Provide the (x, y) coordinate of the cell's center where the given text is located.  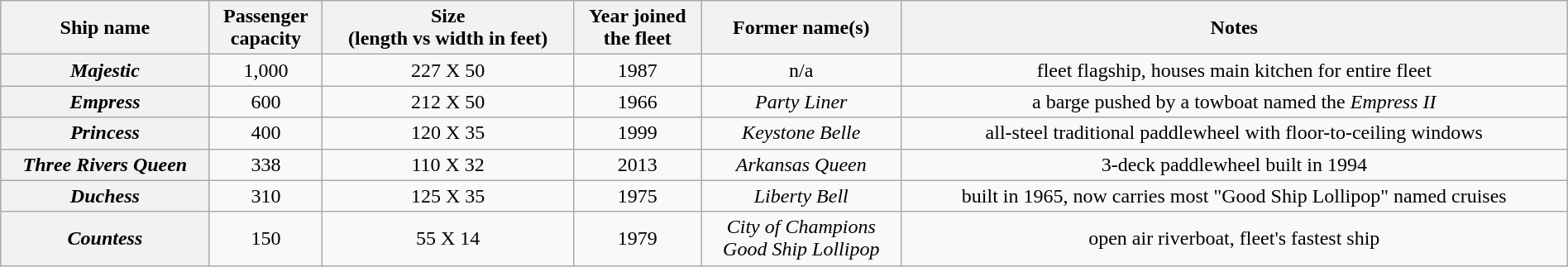
310 (266, 196)
55 X 14 (448, 238)
Passengercapacity (266, 28)
2013 (637, 164)
1966 (637, 102)
600 (266, 102)
n/a (801, 70)
Ship name (105, 28)
all-steel traditional paddlewheel with floor-to-ceiling windows (1234, 133)
Duchess (105, 196)
338 (266, 164)
3-deck paddlewheel built in 1994 (1234, 164)
212 X 50 (448, 102)
120 X 35 (448, 133)
1975 (637, 196)
1979 (637, 238)
Party Liner (801, 102)
built in 1965, now carries most "Good Ship Lollipop" named cruises (1234, 196)
Keystone Belle (801, 133)
Three Rivers Queen (105, 164)
1999 (637, 133)
227 X 50 (448, 70)
400 (266, 133)
Liberty Bell (801, 196)
fleet flagship, houses main kitchen for entire fleet (1234, 70)
Size(length vs width in feet) (448, 28)
Princess (105, 133)
1,000 (266, 70)
Empress (105, 102)
Majestic (105, 70)
1987 (637, 70)
Countess (105, 238)
150 (266, 238)
Year joinedthe fleet (637, 28)
open air riverboat, fleet's fastest ship (1234, 238)
City of ChampionsGood Ship Lollipop (801, 238)
110 X 32 (448, 164)
125 X 35 (448, 196)
Former name(s) (801, 28)
Notes (1234, 28)
a barge pushed by a towboat named the Empress II (1234, 102)
Arkansas Queen (801, 164)
